Identify which cell holds the provided text, then report its [X, Y] central coordinate. 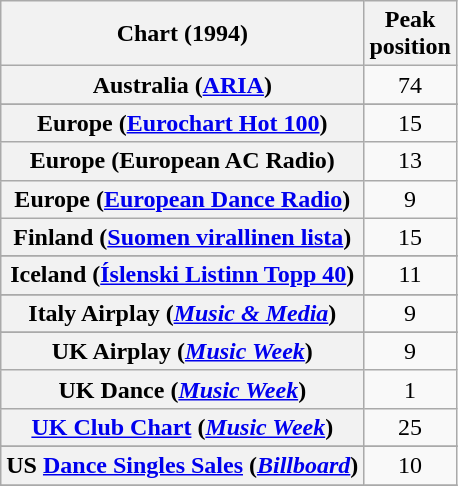
74 [410, 85]
UK Club Chart (Music Week) [182, 427]
Iceland (Íslenski Listinn Topp 40) [182, 275]
25 [410, 427]
Chart (1994) [182, 34]
Peakposition [410, 34]
11 [410, 275]
Finland (Suomen virallinen lista) [182, 237]
UK Airplay (Music Week) [182, 351]
1 [410, 389]
Europe (European Dance Radio) [182, 199]
US Dance Singles Sales (Billboard) [182, 465]
Australia (ARIA) [182, 85]
13 [410, 161]
Italy Airplay (Music & Media) [182, 313]
Europe (European AC Radio) [182, 161]
UK Dance (Music Week) [182, 389]
Europe (Eurochart Hot 100) [182, 123]
10 [410, 465]
